Capture the cell that displays the provided text and extract its [X, Y] central coordinate. 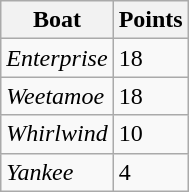
Boat [57, 20]
Points [150, 20]
Enterprise [57, 58]
10 [150, 134]
Whirlwind [57, 134]
Yankee [57, 172]
Weetamoe [57, 96]
4 [150, 172]
